Output the [X, Y] coordinate of the center of the cell containing the given text.  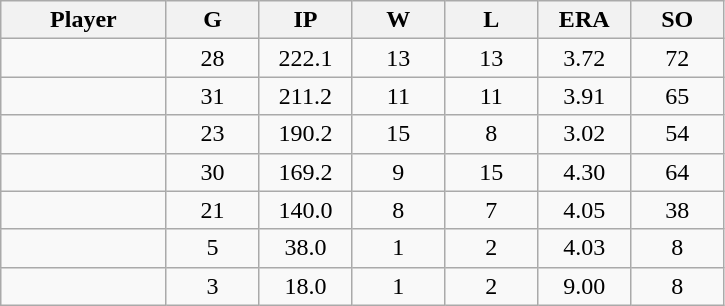
4.05 [584, 210]
4.30 [584, 172]
65 [678, 96]
28 [212, 58]
3.91 [584, 96]
3.02 [584, 134]
21 [212, 210]
IP [306, 20]
211.2 [306, 96]
169.2 [306, 172]
Player [84, 20]
190.2 [306, 134]
38 [678, 210]
L [492, 20]
18.0 [306, 286]
222.1 [306, 58]
4.03 [584, 248]
64 [678, 172]
ERA [584, 20]
30 [212, 172]
9.00 [584, 286]
54 [678, 134]
9 [398, 172]
W [398, 20]
38.0 [306, 248]
G [212, 20]
23 [212, 134]
3.72 [584, 58]
5 [212, 248]
SO [678, 20]
31 [212, 96]
140.0 [306, 210]
3 [212, 286]
72 [678, 58]
7 [492, 210]
